Return (X, Y) of the center of cell containing provided text 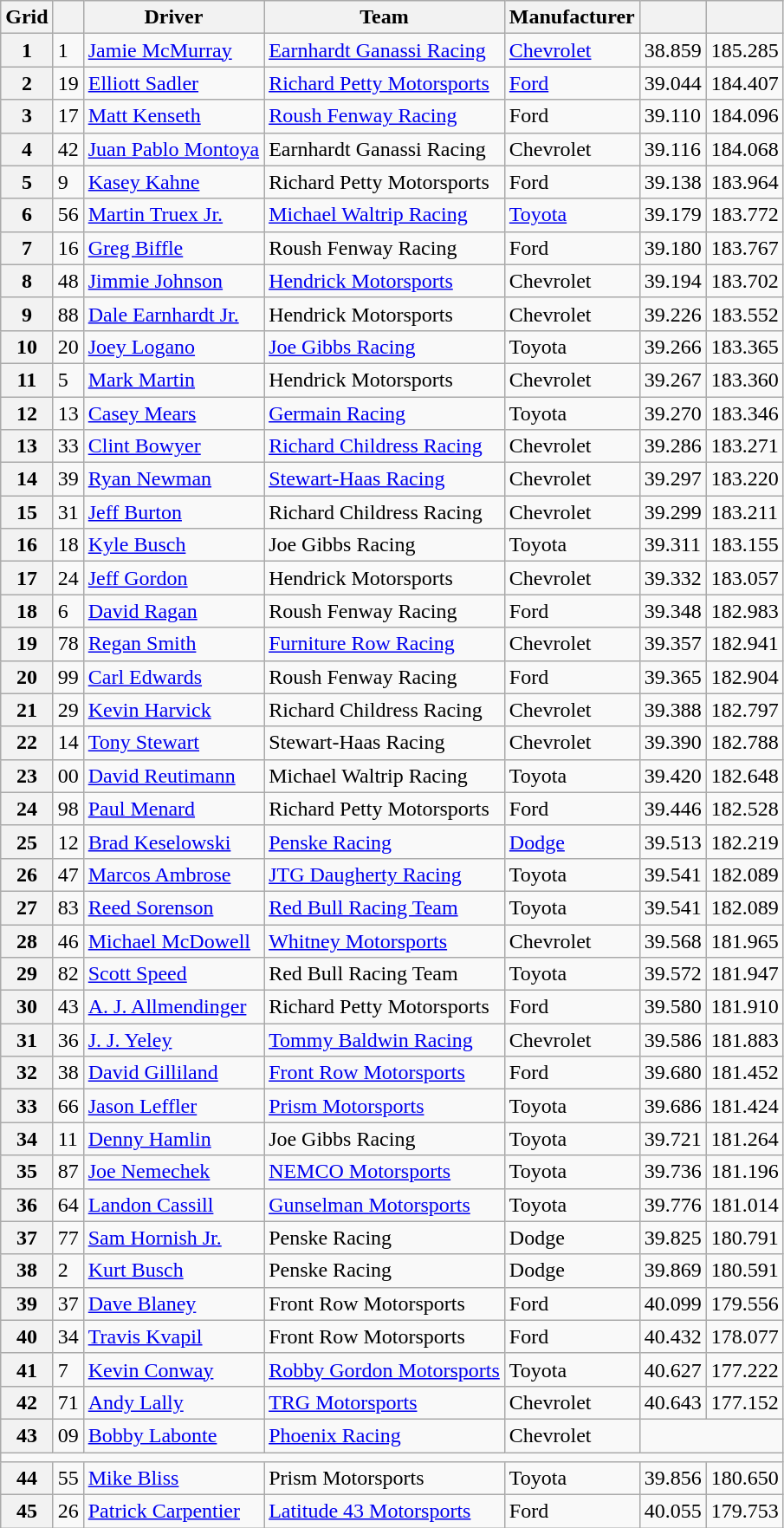
39.568 (672, 940)
184.068 (745, 149)
181.883 (745, 1040)
J. J. Yeley (173, 1040)
Team (385, 17)
39.267 (672, 380)
Dale Earnhardt Jr. (173, 314)
Jimmie Johnson (173, 281)
182.941 (745, 644)
39.286 (672, 446)
32 (27, 1073)
Bobby Labonte (173, 1435)
183.772 (745, 215)
28 (27, 940)
181.014 (745, 1205)
184.407 (745, 83)
40.432 (672, 1336)
39.869 (672, 1271)
181.910 (745, 1007)
181.264 (745, 1139)
39.736 (672, 1172)
Joey Logano (173, 347)
182.983 (745, 611)
39.226 (672, 314)
JTG Daugherty Racing (385, 875)
21 (27, 710)
39.299 (672, 512)
82 (68, 974)
182.797 (745, 710)
David Reutimann (173, 776)
Greg Biffle (173, 248)
NEMCO Motorsports (385, 1172)
183.767 (745, 248)
Sam Hornish Jr. (173, 1238)
4 (27, 149)
178.077 (745, 1336)
25 (27, 842)
182.788 (745, 743)
40.055 (672, 1512)
39.580 (672, 1007)
39.332 (672, 578)
182.904 (745, 677)
Mike Bliss (173, 1479)
181.424 (745, 1106)
Whitney Motorsports (385, 940)
38.859 (672, 50)
23 (27, 776)
66 (68, 1106)
Elliott Sadler (173, 83)
56 (68, 215)
10 (27, 347)
39.311 (672, 545)
Jamie McMurray (173, 50)
Michael McDowell (173, 940)
22 (27, 743)
39.390 (672, 743)
185.285 (745, 50)
Jeff Gordon (173, 578)
Germain Racing (385, 413)
179.753 (745, 1512)
98 (68, 809)
Andy Lally (173, 1402)
40.099 (672, 1304)
39.680 (672, 1073)
Dave Blaney (173, 1304)
Furniture Row Racing (385, 644)
40.627 (672, 1369)
39.513 (672, 842)
40.643 (672, 1402)
180.591 (745, 1271)
39.348 (672, 611)
Clint Bowyer (173, 446)
39.138 (672, 182)
39.388 (672, 710)
15 (27, 512)
Martin Truex Jr. (173, 215)
180.791 (745, 1238)
09 (68, 1435)
Marcos Ambrose (173, 875)
39.825 (672, 1238)
David Ragan (173, 611)
Brad Keselowski (173, 842)
Phoenix Racing (385, 1435)
Travis Kvapil (173, 1336)
Kyle Busch (173, 545)
Landon Cassill (173, 1205)
Reed Sorenson (173, 907)
27 (27, 907)
183.220 (745, 479)
Carl Edwards (173, 677)
39.721 (672, 1139)
182.648 (745, 776)
Kasey Kahne (173, 182)
41 (27, 1369)
39.266 (672, 347)
39.365 (672, 677)
39.110 (672, 116)
182.528 (745, 809)
64 (68, 1205)
39.446 (672, 809)
183.702 (745, 281)
181.196 (745, 1172)
Tommy Baldwin Racing (385, 1040)
Kurt Busch (173, 1271)
184.096 (745, 116)
77 (68, 1238)
Jason Leffler (173, 1106)
Denny Hamlin (173, 1139)
Robby Gordon Motorsports (385, 1369)
180.650 (745, 1479)
39.297 (672, 479)
39.357 (672, 644)
183.346 (745, 413)
39.856 (672, 1479)
39.572 (672, 974)
181.947 (745, 974)
183.155 (745, 545)
Kevin Harvick (173, 710)
35 (27, 1172)
39.044 (672, 83)
78 (68, 644)
Matt Kenseth (173, 116)
183.057 (745, 578)
83 (68, 907)
A. J. Allmendinger (173, 1007)
Mark Martin (173, 380)
45 (27, 1512)
177.152 (745, 1402)
Scott Speed (173, 974)
3 (27, 116)
39.194 (672, 281)
Gunselman Motorsports (385, 1205)
Latitude 43 Motorsports (385, 1512)
Paul Menard (173, 809)
39.586 (672, 1040)
183.365 (745, 347)
87 (68, 1172)
183.964 (745, 182)
Regan Smith (173, 644)
183.552 (745, 314)
48 (68, 281)
Driver (173, 17)
Ryan Newman (173, 479)
39.179 (672, 215)
182.219 (745, 842)
40 (27, 1336)
46 (68, 940)
88 (68, 314)
Grid (27, 17)
71 (68, 1402)
183.211 (745, 512)
Jeff Burton (173, 512)
39.116 (672, 149)
39.180 (672, 248)
39.686 (672, 1106)
30 (27, 1007)
Patrick Carpentier (173, 1512)
179.556 (745, 1304)
Kevin Conway (173, 1369)
39.776 (672, 1205)
181.452 (745, 1073)
181.965 (745, 940)
99 (68, 677)
Casey Mears (173, 413)
44 (27, 1479)
183.271 (745, 446)
Joe Nemechek (173, 1172)
David Gilliland (173, 1073)
39.420 (672, 776)
8 (27, 281)
177.222 (745, 1369)
55 (68, 1479)
00 (68, 776)
183.360 (745, 380)
Tony Stewart (173, 743)
47 (68, 875)
TRG Motorsports (385, 1402)
39.270 (672, 413)
Manufacturer (572, 17)
Juan Pablo Montoya (173, 149)
